Provide the (x, y) coordinate of the cell's center where the given text is located.  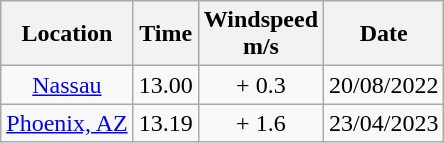
23/04/2023 (384, 123)
Date (384, 34)
+ 1.6 (260, 123)
13.00 (166, 85)
Time (166, 34)
13.19 (166, 123)
20/08/2022 (384, 85)
Windspeedm/s (260, 34)
Location (67, 34)
Nassau (67, 85)
+ 0.3 (260, 85)
Phoenix, AZ (67, 123)
